Return the (X, Y) coordinate for the center point of the cell that contains the specified text.  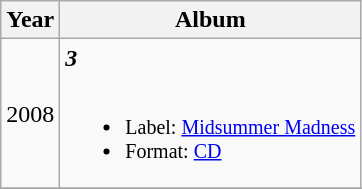
2008 (30, 114)
Year (30, 20)
3 Label: Midsummer MadnessFormat: CD (210, 114)
Album (210, 20)
